Extract the (X, Y) coordinate from the center of the cell holding the provided text.  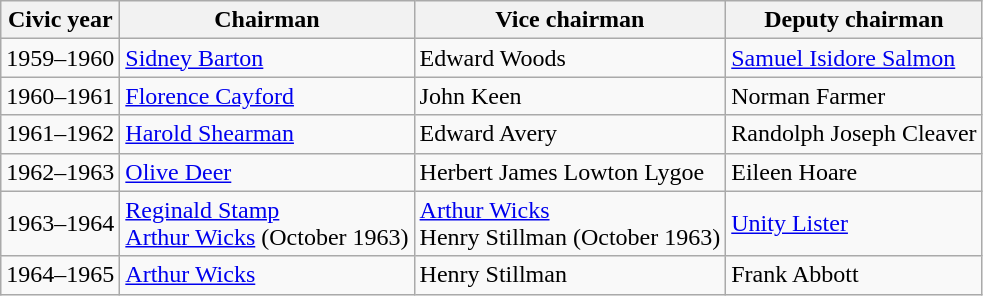
Deputy chairman (854, 20)
1961–1962 (60, 134)
Reginald Stamp Arthur Wicks (October 1963) (267, 224)
Arthur Wicks Henry Stillman (October 1963) (570, 224)
1964–1965 (60, 275)
Olive Deer (267, 172)
Arthur Wicks (267, 275)
Samuel Isidore Salmon (854, 58)
Vice chairman (570, 20)
Chairman (267, 20)
1962–1963 (60, 172)
1959–1960 (60, 58)
Herbert James Lowton Lygoe (570, 172)
Unity Lister (854, 224)
Sidney Barton (267, 58)
Henry Stillman (570, 275)
Edward Avery (570, 134)
Civic year (60, 20)
Harold Shearman (267, 134)
Florence Cayford (267, 96)
Eileen Hoare (854, 172)
Randolph Joseph Cleaver (854, 134)
Norman Farmer (854, 96)
John Keen (570, 96)
1960–1961 (60, 96)
1963–1964 (60, 224)
Frank Abbott (854, 275)
Edward Woods (570, 58)
